Output the (X, Y) coordinate of the center of the cell containing the given text.  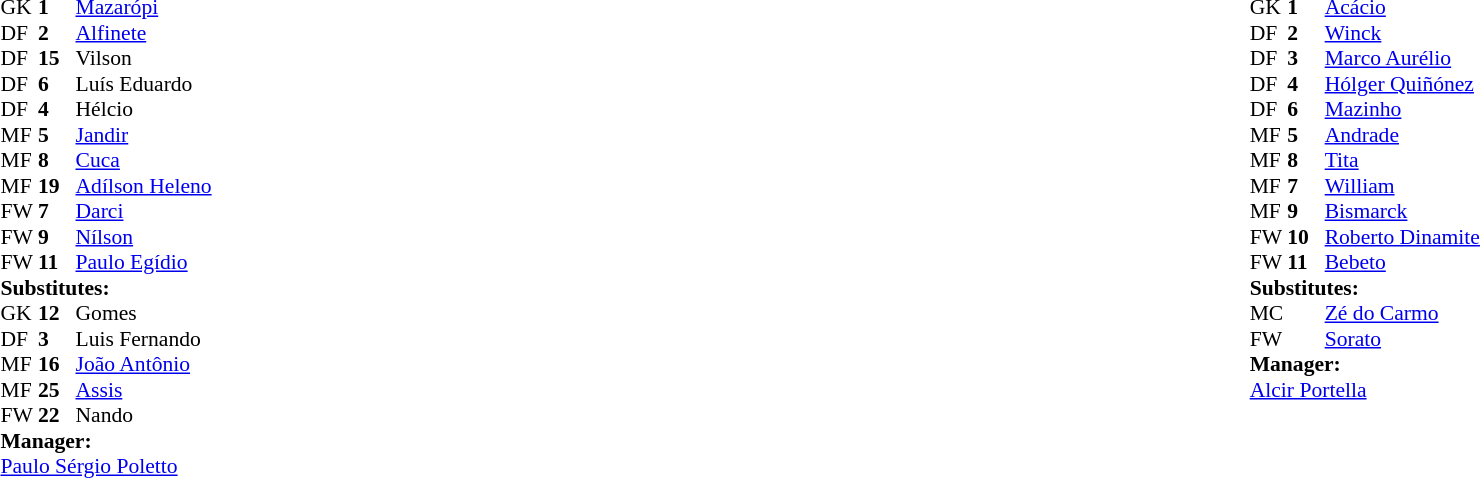
Hélcio (144, 109)
Bebeto (1402, 263)
Assis (144, 390)
Luís Eduardo (144, 84)
Luis Fernando (144, 339)
Sorato (1402, 339)
15 (57, 59)
Tita (1402, 161)
Mazinho (1402, 109)
10 (1306, 237)
Zé do Carmo (1402, 313)
Gomes (144, 313)
Roberto Dinamite (1402, 237)
Cuca (144, 161)
Winck (1402, 33)
22 (57, 415)
19 (57, 186)
GK (19, 313)
Vilson (144, 59)
Jandir (144, 135)
Hólger Quiñónez (1402, 84)
Adílson Heleno (144, 186)
Alcir Portella (1365, 390)
16 (57, 365)
Paulo Egídio (144, 263)
12 (57, 313)
João Antônio (144, 365)
MC (1269, 313)
William (1402, 186)
Marco Aurélio (1402, 59)
Darci (144, 211)
Nílson (144, 237)
Andrade (1402, 135)
Alfinete (144, 33)
Bismarck (1402, 211)
Nando (144, 415)
25 (57, 390)
